Find where the given text appears and provide that cell's center as (x, y) coordinate. 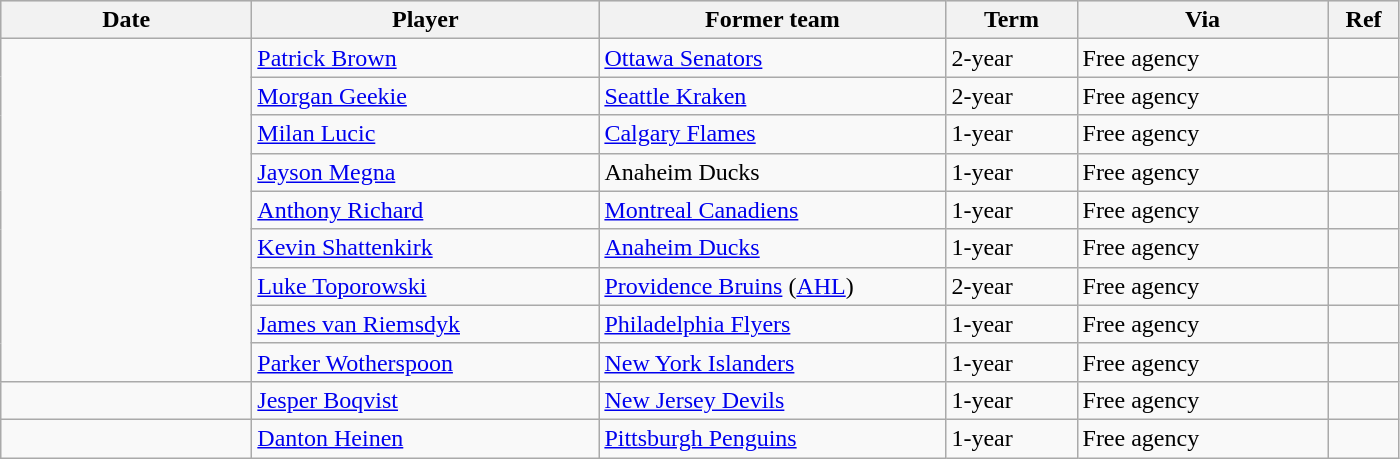
New Jersey Devils (772, 400)
Calgary Flames (772, 134)
Kevin Shattenkirk (426, 248)
Ottawa Senators (772, 58)
Ref (1364, 20)
Seattle Kraken (772, 96)
Pittsburgh Penguins (772, 438)
Providence Bruins (AHL) (772, 286)
Date (126, 20)
Via (1202, 20)
Player (426, 20)
Former team (772, 20)
Montreal Canadiens (772, 210)
Anthony Richard (426, 210)
Jesper Boqvist (426, 400)
Jayson Megna (426, 172)
James van Riemsdyk (426, 324)
Patrick Brown (426, 58)
Milan Lucic (426, 134)
New York Islanders (772, 362)
Luke Toporowski (426, 286)
Parker Wotherspoon (426, 362)
Danton Heinen (426, 438)
Philadelphia Flyers (772, 324)
Term (1012, 20)
Morgan Geekie (426, 96)
